Provide the [x, y] coordinate of the cell's center where the given text is located.  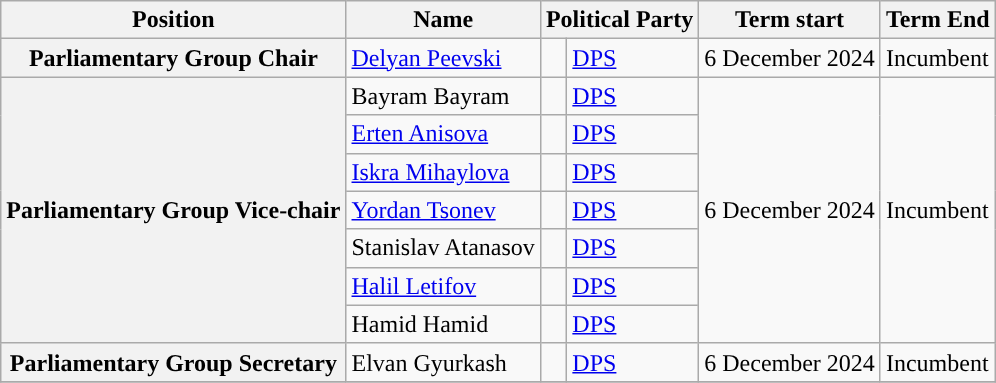
Political Party [619, 20]
Parliamentary Group Secretary [174, 362]
Halil Letifov [443, 286]
Parliamentary Group Chair [174, 58]
Term End [938, 20]
Elvan Gyurkash [443, 362]
Stanislav Atanasov [443, 248]
Name [443, 20]
Yordan Tsonev [443, 210]
Bayram Bayram [443, 96]
Erten Anisova [443, 134]
Delyan Peevski [443, 58]
Parliamentary Group Vice-chair [174, 210]
Term start [790, 20]
Position [174, 20]
Hamid Hamid [443, 324]
Iskra Mihaylova [443, 172]
